Search for the cell housing the specified text and yield its (x, y) center coordinate. 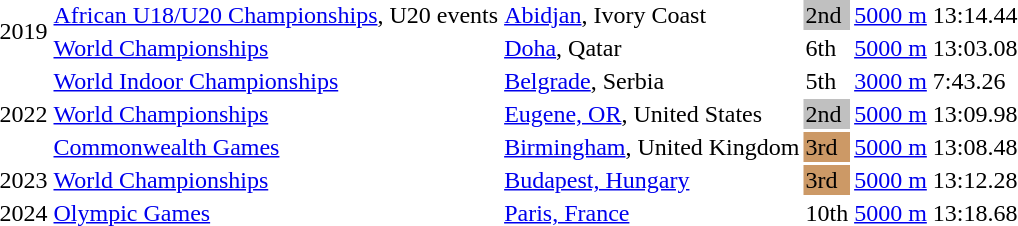
Eugene, OR, United States (652, 114)
6th (827, 48)
5th (827, 81)
Doha, Qatar (652, 48)
Birmingham, United Kingdom (652, 147)
Commonwealth Games (276, 147)
Belgrade, Serbia (652, 81)
African U18/U20 Championships, U20 events (276, 15)
World Indoor Championships (276, 81)
3000 m (891, 81)
Abidjan, Ivory Coast (652, 15)
Budapest, Hungary (652, 180)
